From the cell containing the given text, extract its center point as (X, Y) coordinate. 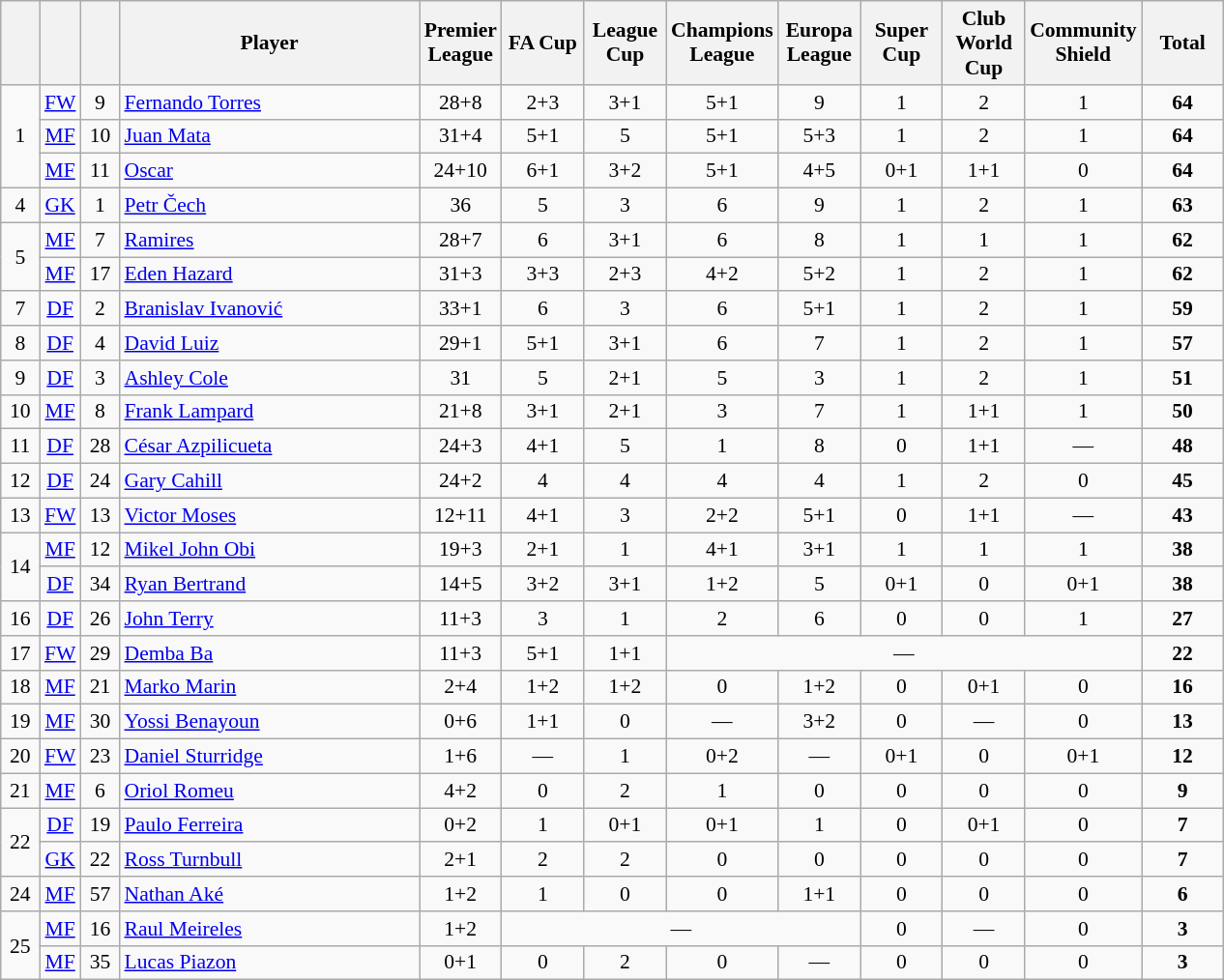
0+6 (460, 722)
Oriol Romeu (270, 791)
34 (100, 585)
50 (1183, 412)
4+5 (820, 171)
Petr Čech (270, 206)
Paulo Ferreira (270, 825)
36 (460, 206)
45 (1183, 481)
31+3 (460, 274)
Europa League (820, 43)
21+8 (460, 412)
Demba Ba (270, 653)
14 (20, 566)
Ryan Bertrand (270, 585)
Nathan Aké (270, 894)
Ashley Cole (270, 378)
59 (1183, 309)
6+1 (543, 171)
2+2 (722, 515)
Branislav Ivanović (270, 309)
29+1 (460, 343)
63 (1183, 206)
31 (460, 378)
48 (1183, 447)
Mikel John Obi (270, 550)
51 (1183, 378)
Yossi Benayoun (270, 722)
Ross Turnbull (270, 860)
5+2 (820, 274)
Champions League (722, 43)
John Terry (270, 619)
Club World Cup (984, 43)
Gary Cahill (270, 481)
23 (100, 757)
33+1 (460, 309)
League Cup (625, 43)
30 (100, 722)
3+3 (543, 274)
David Luiz (270, 343)
2+4 (460, 687)
Super Cup (901, 43)
Community Shield (1083, 43)
César Azpilicueta (270, 447)
Frank Lampard (270, 412)
27 (1183, 619)
Juan Mata (270, 136)
12+11 (460, 515)
26 (100, 619)
43 (1183, 515)
Raul Meireles (270, 929)
Ramires (270, 240)
Eden Hazard (270, 274)
24+10 (460, 171)
28+7 (460, 240)
25 (20, 945)
Daniel Sturridge (270, 757)
29 (100, 653)
5+3 (820, 136)
28+8 (460, 102)
19+3 (460, 550)
1+6 (460, 757)
28 (100, 447)
Player (270, 43)
Victor Moses (270, 515)
31+4 (460, 136)
24+3 (460, 447)
14+5 (460, 585)
FA Cup (543, 43)
24+2 (460, 481)
Marko Marin (270, 687)
18 (20, 687)
Total (1183, 43)
Oscar (270, 171)
Fernando Torres (270, 102)
Lucas Piazon (270, 963)
20 (20, 757)
Premier League (460, 43)
35 (100, 963)
